From the cell containing the given text, extract its center point as [x, y] coordinate. 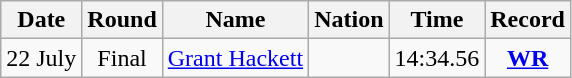
Date [42, 20]
Nation [349, 20]
Record [528, 20]
Time [437, 20]
14:34.56 [437, 58]
Grant Hackett [235, 58]
Final [122, 58]
22 July [42, 58]
WR [528, 58]
Round [122, 20]
Name [235, 20]
